Output the (x, y) coordinate of the center of the cell containing the given text.  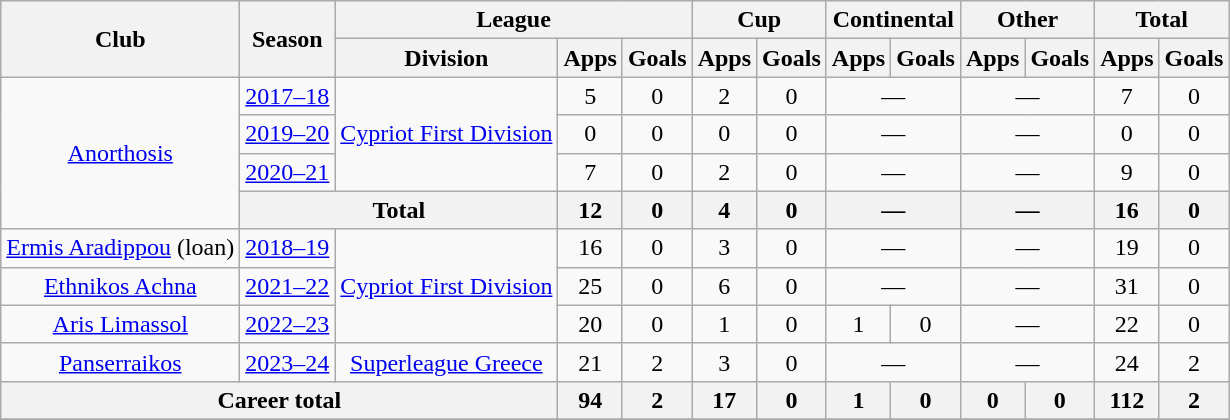
League (514, 20)
Ethnikos Achna (120, 286)
2021–22 (288, 286)
Cup (759, 20)
17 (724, 400)
5 (590, 96)
9 (1127, 172)
2019–20 (288, 134)
Career total (280, 400)
Panserraikos (120, 362)
2017–18 (288, 96)
Anorthosis (120, 153)
2018–19 (288, 248)
22 (1127, 324)
20 (590, 324)
112 (1127, 400)
94 (590, 400)
4 (724, 210)
Continental (893, 20)
24 (1127, 362)
Ermis Aradippou (loan) (120, 248)
2020–21 (288, 172)
6 (724, 286)
21 (590, 362)
19 (1127, 248)
Aris Limassol (120, 324)
Superleague Greece (446, 362)
Other (1027, 20)
12 (590, 210)
31 (1127, 286)
Season (288, 39)
2022–23 (288, 324)
25 (590, 286)
Club (120, 39)
Division (446, 58)
2023–24 (288, 362)
